Return the (x, y) coordinate for the center point of the cell that contains the specified text.  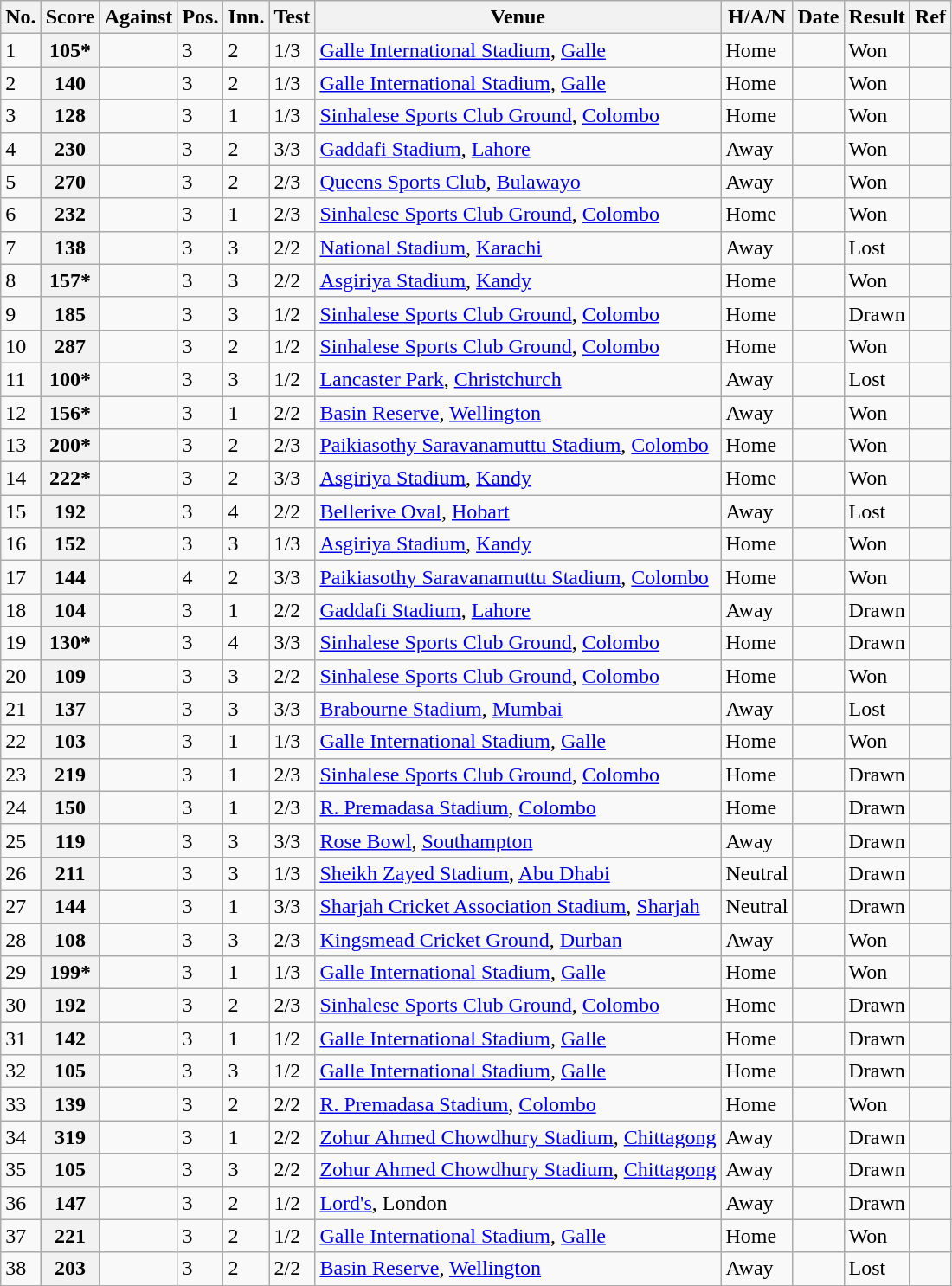
Rose Bowl, Southampton (518, 840)
15 (21, 511)
27 (21, 906)
119 (70, 840)
130* (70, 643)
140 (70, 83)
38 (21, 1269)
221 (70, 1236)
33 (21, 1104)
232 (70, 215)
128 (70, 116)
139 (70, 1104)
105* (70, 50)
23 (21, 775)
36 (21, 1203)
22 (21, 742)
26 (21, 873)
24 (21, 807)
319 (70, 1137)
32 (21, 1071)
Pos. (201, 17)
9 (21, 313)
Sharjah Cricket Association Stadium, Sharjah (518, 906)
12 (21, 413)
28 (21, 939)
National Stadium, Karachi (518, 248)
199* (70, 973)
Date (819, 17)
Sheikh Zayed Stadium, Abu Dhabi (518, 873)
5 (21, 182)
21 (21, 709)
Ref (929, 17)
103 (70, 742)
18 (21, 610)
219 (70, 775)
138 (70, 248)
34 (21, 1137)
287 (70, 346)
Venue (518, 17)
203 (70, 1269)
230 (70, 149)
Test (293, 17)
137 (70, 709)
108 (70, 939)
29 (21, 973)
Against (138, 17)
Score (70, 17)
20 (21, 676)
Result (877, 17)
31 (21, 1038)
109 (70, 676)
19 (21, 643)
17 (21, 577)
16 (21, 544)
11 (21, 379)
6 (21, 215)
No. (21, 17)
222* (70, 479)
35 (21, 1170)
157* (70, 280)
Kingsmead Cricket Ground, Durban (518, 939)
7 (21, 248)
150 (70, 807)
H/A/N (756, 17)
30 (21, 1006)
152 (70, 544)
25 (21, 840)
8 (21, 280)
Inn. (246, 17)
Queens Sports Club, Bulawayo (518, 182)
156* (70, 413)
270 (70, 182)
104 (70, 610)
100* (70, 379)
13 (21, 446)
211 (70, 873)
Bellerive Oval, Hobart (518, 511)
14 (21, 479)
37 (21, 1236)
147 (70, 1203)
Lancaster Park, Christchurch (518, 379)
185 (70, 313)
200* (70, 446)
Lord's, London (518, 1203)
142 (70, 1038)
10 (21, 346)
Brabourne Stadium, Mumbai (518, 709)
